Locate the cell with the specified text and output its (x, y) center coordinate. 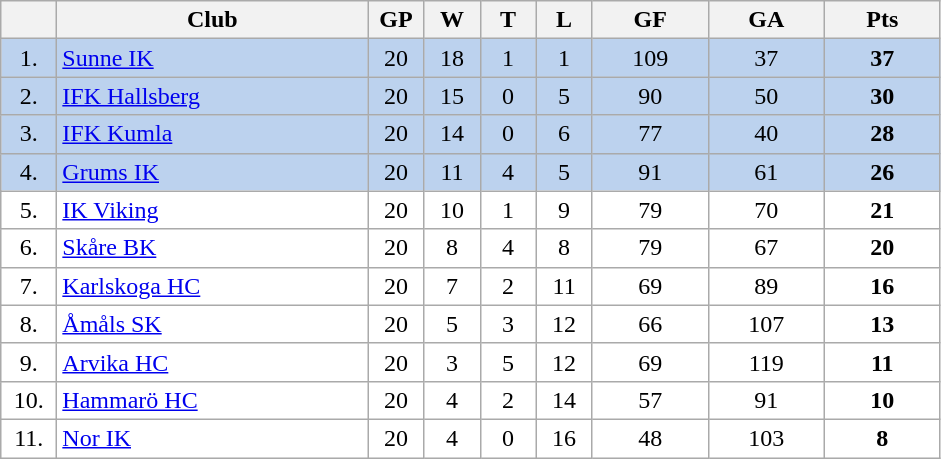
61 (766, 172)
21 (882, 210)
Nor IK (212, 438)
5. (29, 210)
GP (396, 20)
77 (650, 134)
10. (29, 400)
103 (766, 438)
W (452, 20)
IFK Kumla (212, 134)
Arvika HC (212, 362)
Skåre BK (212, 248)
28 (882, 134)
119 (766, 362)
Hammarö HC (212, 400)
6. (29, 248)
Grums IK (212, 172)
13 (882, 324)
40 (766, 134)
Club (212, 20)
9 (564, 210)
IK Viking (212, 210)
2. (29, 96)
90 (650, 96)
66 (650, 324)
50 (766, 96)
T (508, 20)
6 (564, 134)
30 (882, 96)
7 (452, 286)
8. (29, 324)
18 (452, 58)
26 (882, 172)
70 (766, 210)
48 (650, 438)
Karlskoga HC (212, 286)
IFK Hallsberg (212, 96)
GA (766, 20)
109 (650, 58)
107 (766, 324)
57 (650, 400)
GF (650, 20)
15 (452, 96)
L (564, 20)
4. (29, 172)
7. (29, 286)
Åmåls SK (212, 324)
1. (29, 58)
Pts (882, 20)
3. (29, 134)
Sunne IK (212, 58)
67 (766, 248)
9. (29, 362)
89 (766, 286)
11. (29, 438)
